Scan for the cell matching the given text and deliver its [X, Y] coordinate at center. 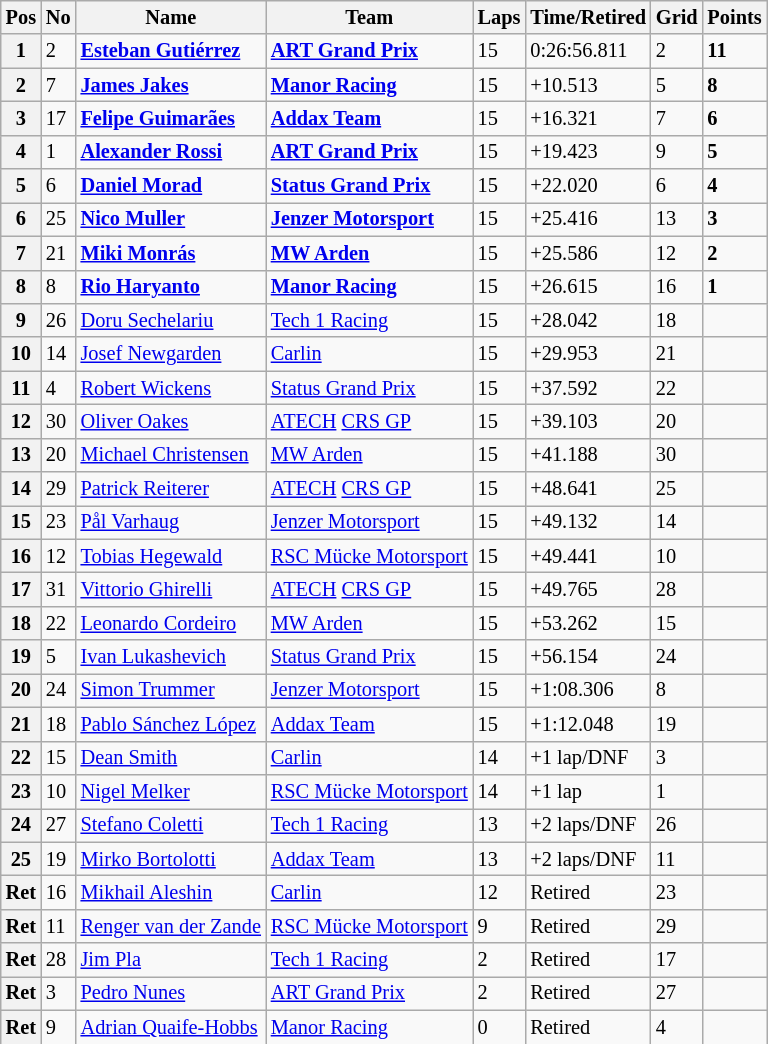
Mirko Bortolotti [171, 859]
+16.321 [588, 118]
+26.615 [588, 287]
31 [58, 589]
+29.953 [588, 354]
Esteban Gutiérrez [171, 51]
Adrian Quaife-Hobbs [171, 1027]
+19.423 [588, 152]
Time/Retired [588, 17]
+49.132 [588, 522]
Oliver Oakes [171, 421]
Laps [500, 17]
Pablo Sánchez López [171, 724]
+48.641 [588, 489]
+49.441 [588, 556]
+1:12.048 [588, 724]
Alexander Rossi [171, 152]
+37.592 [588, 388]
+25.586 [588, 253]
+49.765 [588, 589]
Points [735, 17]
Daniel Morad [171, 186]
Pedro Nunes [171, 993]
Josef Newgarden [171, 354]
Team [370, 17]
+41.188 [588, 455]
+1 lap [588, 791]
+39.103 [588, 421]
+28.042 [588, 320]
+1 lap/DNF [588, 758]
Felipe Guimarães [171, 118]
Ivan Lukashevich [171, 657]
No [58, 17]
Simon Trummer [171, 690]
+25.416 [588, 219]
Leonardo Cordeiro [171, 623]
Jim Pla [171, 960]
+56.154 [588, 657]
Stefano Coletti [171, 825]
+22.020 [588, 186]
Name [171, 17]
Grid [677, 17]
Nico Muller [171, 219]
0 [500, 1027]
Dean Smith [171, 758]
Miki Monrás [171, 253]
Pål Varhaug [171, 522]
Doru Sechelariu [171, 320]
Vittorio Ghirelli [171, 589]
Robert Wickens [171, 388]
0:26:56.811 [588, 51]
+1:08.306 [588, 690]
Michael Christensen [171, 455]
Patrick Reiterer [171, 489]
Tobias Hegewald [171, 556]
Pos [21, 17]
Nigel Melker [171, 791]
James Jakes [171, 85]
Renger van der Zande [171, 926]
+10.513 [588, 85]
Mikhail Aleshin [171, 892]
+53.262 [588, 623]
Rio Haryanto [171, 287]
